Provide the [x, y] coordinate of the cell's center where the given text is located.  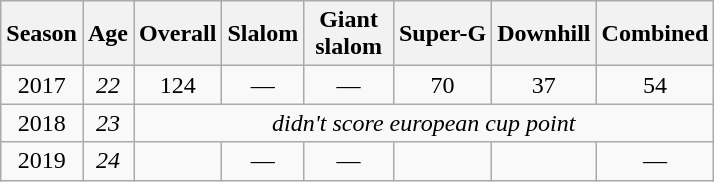
Overall [178, 34]
Age [108, 34]
Super-G [442, 34]
Season [42, 34]
23 [108, 123]
2019 [42, 161]
124 [178, 85]
2018 [42, 123]
22 [108, 85]
70 [442, 85]
Giant slalom [349, 34]
24 [108, 161]
37 [544, 85]
Combined [655, 34]
Slalom [263, 34]
didn't score european cup point [424, 123]
Downhill [544, 34]
54 [655, 85]
2017 [42, 85]
